Locate the cell with the specified text and output its [X, Y] center coordinate. 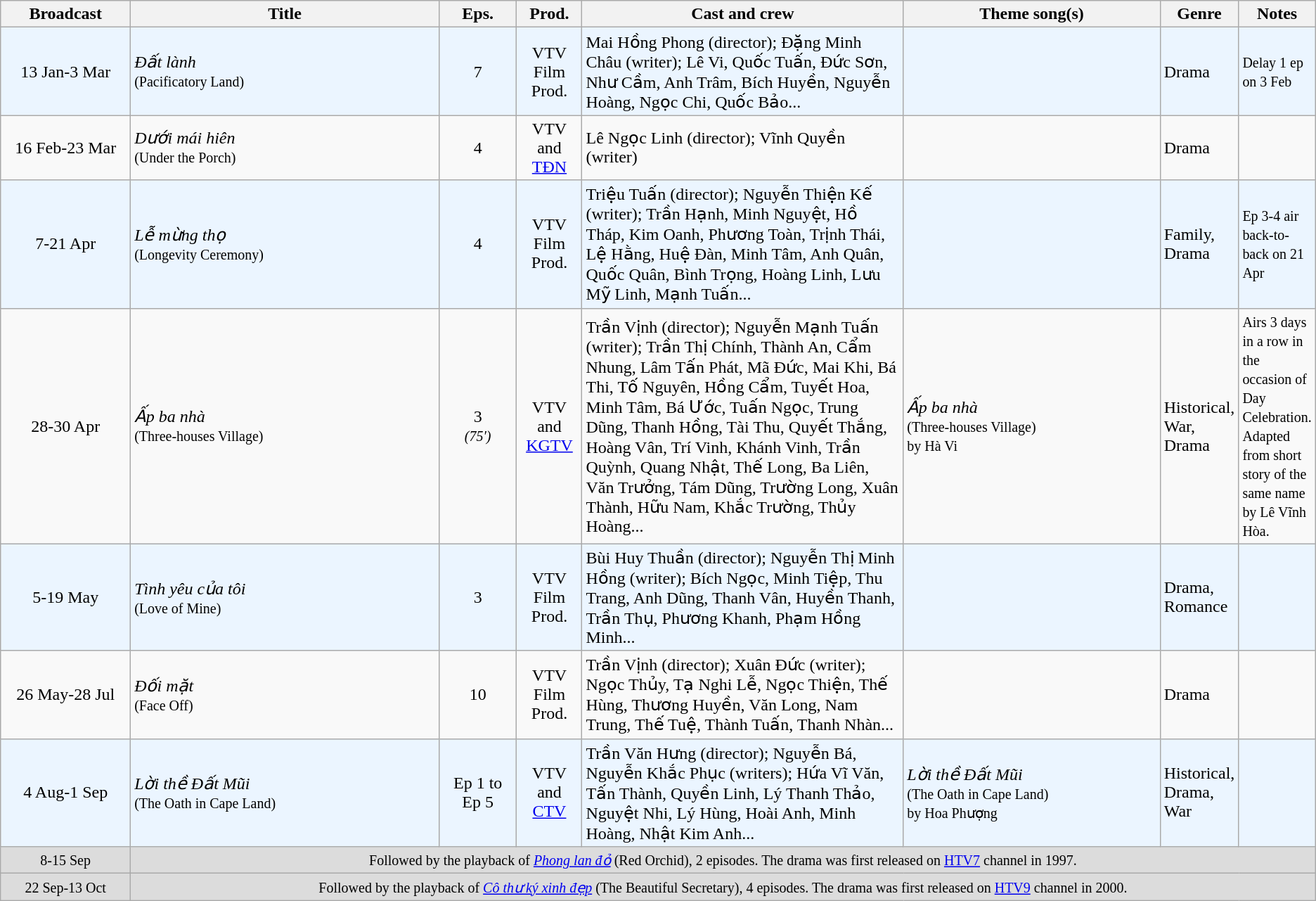
VTVandCTV [550, 793]
7-21 Apr [66, 244]
Lễ mừng thọ (Longevity Ceremony) [285, 244]
Eps. [478, 14]
28-30 Apr [66, 426]
8-15 Sep [66, 860]
Tình yêu của tôi (Love of Mine) [285, 597]
Ấp ba nhà (Three-houses Village)by Hà Vi [1032, 426]
13 Jan-3 Mar [66, 72]
Followed by the playback of Phong lan đỏ (Red Orchid), 2 episodes. The drama was first released on HTV7 channel in 1997. [723, 860]
Ep 3-4 air back-to-back on 21 Apr [1277, 244]
Lời thề Đất Mũi (The Oath in Cape Land)by Hoa Phượng [1032, 793]
Ep 1 to Ep 5 [478, 793]
Family, Drama [1199, 244]
Historical, War, Drama [1199, 426]
VTVandTĐN [550, 148]
10 [478, 695]
Ấp ba nhà (Three-houses Village) [285, 426]
Historical, Drama, War [1199, 793]
Drama, Romance [1199, 597]
Prod. [550, 14]
5-19 May [66, 597]
Title [285, 14]
Theme song(s) [1032, 14]
Genre [1199, 14]
Delay 1 ep on 3 Feb [1277, 72]
Lê Ngọc Linh (director); Vĩnh Quyền (writer) [742, 148]
Lời thề Đất Mũi (The Oath in Cape Land) [285, 793]
Mai Hồng Phong (director); Đặng Minh Châu (writer); Lê Vi, Quốc Tuấn, Đức Sơn, Như Cầm, Anh Trâm, Bích Huyền, Nguyễn Hoàng, Ngọc Chi, Quốc Bảo... [742, 72]
Đất lành (Pacificatory Land) [285, 72]
16 Feb-23 Mar [66, 148]
VTVandKGTV [550, 426]
Dưới mái hiên (Under the Porch) [285, 148]
Notes [1277, 14]
4 Aug-1 Sep [66, 793]
Cast and crew [742, 14]
Airs 3 days in a row in the occasion of Day Celebration.Adapted from short story of the same name by Lê Vĩnh Hòa. [1277, 426]
26 May-28 Jul [66, 695]
7 [478, 72]
Broadcast [66, 14]
22 Sep-13 Oct [66, 887]
3 [478, 597]
Followed by the playback of Cô thư ký xinh đẹp (The Beautiful Secretary), 4 episodes. The drama was first released on HTV9 channel in 2000. [723, 887]
3(75′) [478, 426]
Đối mặt (Face Off) [285, 695]
